For the text-containing cell, return its midpoint in [X, Y] coordinate format. 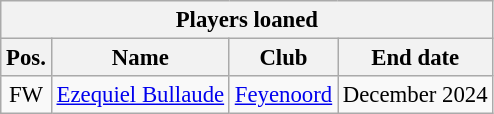
Name [140, 58]
Ezequiel Bullaude [140, 95]
Feyenoord [283, 95]
Pos. [26, 58]
End date [416, 58]
December 2024 [416, 95]
Club [283, 58]
Players loaned [247, 20]
FW [26, 95]
